From the cell containing the given text, extract its center point as [x, y] coordinate. 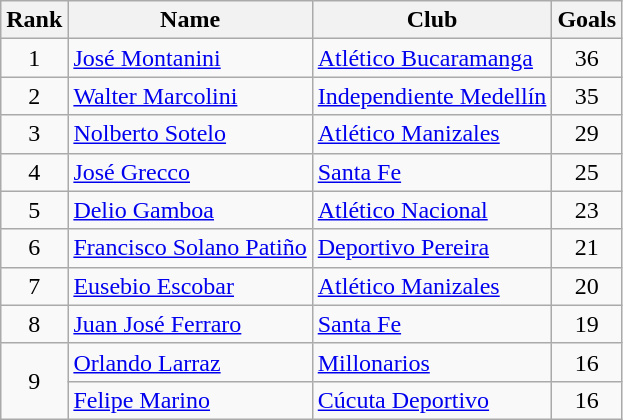
Walter Marcolini [190, 96]
6 [34, 248]
21 [587, 248]
Goals [587, 20]
8 [34, 324]
23 [587, 210]
36 [587, 58]
Felipe Marino [190, 400]
3 [34, 134]
2 [34, 96]
Rank [34, 20]
7 [34, 286]
José Montanini [190, 58]
Orlando Larraz [190, 362]
Cúcuta Deportivo [432, 400]
4 [34, 172]
35 [587, 96]
Eusebio Escobar [190, 286]
19 [587, 324]
Atlético Nacional [432, 210]
25 [587, 172]
Francisco Solano Patiño [190, 248]
Club [432, 20]
5 [34, 210]
1 [34, 58]
Name [190, 20]
José Grecco [190, 172]
Independiente Medellín [432, 96]
9 [34, 381]
Deportivo Pereira [432, 248]
Delio Gamboa [190, 210]
Nolberto Sotelo [190, 134]
Juan José Ferraro [190, 324]
20 [587, 286]
Millonarios [432, 362]
Atlético Bucaramanga [432, 58]
29 [587, 134]
